Scan for the cell matching the given text and deliver its [X, Y] coordinate at center. 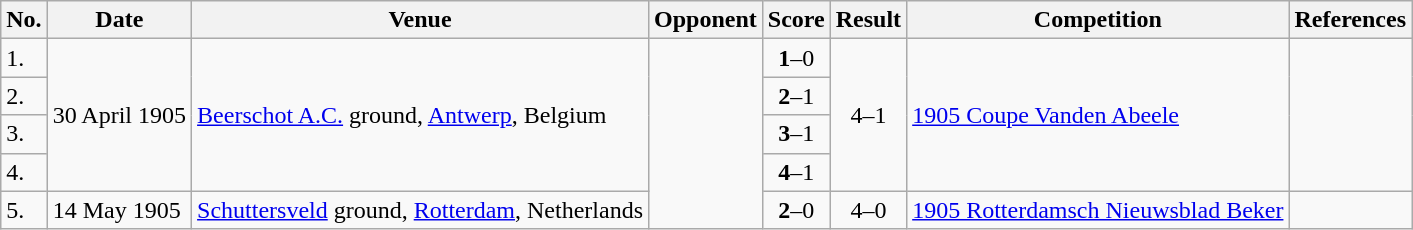
3. [24, 134]
Venue [420, 20]
4. [24, 172]
4–0 [868, 210]
Result [868, 20]
3–1 [796, 134]
14 May 1905 [119, 210]
Beerschot A.C. ground, Antwerp, Belgium [420, 115]
No. [24, 20]
Opponent [706, 20]
Schuttersveld ground, Rotterdam, Netherlands [420, 210]
2. [24, 96]
Date [119, 20]
30 April 1905 [119, 115]
2–1 [796, 96]
1905 Coupe Vanden Abeele [1098, 115]
2–0 [796, 210]
References [1350, 20]
5. [24, 210]
1. [24, 58]
1–0 [796, 58]
Score [796, 20]
Competition [1098, 20]
1905 Rotterdamsch Nieuwsblad Beker [1098, 210]
